Extract the [X, Y] coordinate from the center of the cell holding the provided text.  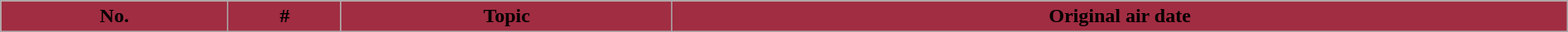
# [284, 16]
Topic [506, 16]
Original air date [1120, 16]
No. [114, 16]
